Determine the [X, Y] coordinate at the center of the cell enclosing the given text.  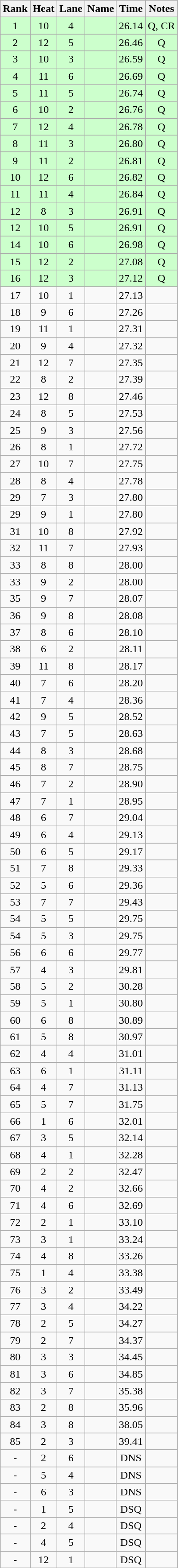
74 [15, 1256]
33.49 [131, 1290]
27.31 [131, 329]
26.76 [131, 110]
66 [15, 1121]
29.43 [131, 902]
40 [15, 683]
28 [15, 480]
28.95 [131, 801]
56 [15, 952]
58 [15, 986]
46 [15, 784]
26.78 [131, 127]
33.10 [131, 1222]
60 [15, 1020]
26.69 [131, 76]
61 [15, 1037]
26 [15, 447]
31.11 [131, 1071]
15 [15, 262]
51 [15, 868]
31.01 [131, 1054]
26.98 [131, 245]
52 [15, 885]
27.26 [131, 312]
41 [15, 700]
29.81 [131, 969]
31.13 [131, 1088]
65 [15, 1104]
28.63 [131, 733]
70 [15, 1189]
27.46 [131, 396]
59 [15, 1003]
38.05 [131, 1425]
82 [15, 1391]
36 [15, 616]
30.80 [131, 1003]
25 [15, 430]
43 [15, 733]
84 [15, 1425]
78 [15, 1324]
30.97 [131, 1037]
27.75 [131, 464]
32 [15, 548]
39 [15, 666]
85 [15, 1441]
Time [131, 9]
39.41 [131, 1441]
34.37 [131, 1340]
26.59 [131, 59]
57 [15, 969]
19 [15, 329]
69 [15, 1172]
26.74 [131, 93]
18 [15, 312]
14 [15, 245]
Q, CR [161, 26]
28.75 [131, 767]
33.38 [131, 1273]
83 [15, 1408]
28.11 [131, 649]
29.04 [131, 818]
47 [15, 801]
33.26 [131, 1256]
44 [15, 751]
68 [15, 1155]
26.46 [131, 43]
30.89 [131, 1020]
Lane [71, 9]
24 [15, 413]
37 [15, 632]
63 [15, 1071]
28.68 [131, 751]
27 [15, 464]
29.33 [131, 868]
23 [15, 396]
32.69 [131, 1205]
33.24 [131, 1239]
64 [15, 1088]
27.35 [131, 363]
38 [15, 649]
32.66 [131, 1189]
34.22 [131, 1307]
81 [15, 1374]
67 [15, 1138]
Heat [44, 9]
32.01 [131, 1121]
79 [15, 1340]
50 [15, 852]
35.38 [131, 1391]
29.13 [131, 835]
27.53 [131, 413]
28.20 [131, 683]
30.28 [131, 986]
26.81 [131, 160]
77 [15, 1307]
27.13 [131, 295]
62 [15, 1054]
26.82 [131, 177]
49 [15, 835]
Rank [15, 9]
48 [15, 818]
16 [15, 279]
28.17 [131, 666]
31.75 [131, 1104]
Name [100, 9]
34.45 [131, 1357]
35.96 [131, 1408]
17 [15, 295]
80 [15, 1357]
26.84 [131, 194]
26.14 [131, 26]
72 [15, 1222]
45 [15, 767]
21 [15, 363]
27.08 [131, 262]
27.39 [131, 379]
29.77 [131, 952]
27.56 [131, 430]
20 [15, 346]
28.52 [131, 716]
29.36 [131, 885]
Notes [161, 9]
27.32 [131, 346]
71 [15, 1205]
34.85 [131, 1374]
76 [15, 1290]
27.72 [131, 447]
32.28 [131, 1155]
29.17 [131, 852]
28.90 [131, 784]
27.92 [131, 531]
75 [15, 1273]
28.07 [131, 599]
22 [15, 379]
28.08 [131, 616]
34.27 [131, 1324]
28.10 [131, 632]
32.47 [131, 1172]
32.14 [131, 1138]
27.93 [131, 548]
27.12 [131, 279]
31 [15, 531]
27.78 [131, 480]
73 [15, 1239]
35 [15, 599]
42 [15, 716]
26.80 [131, 143]
28.36 [131, 700]
53 [15, 902]
